Return [X, Y] of the center of cell containing provided text 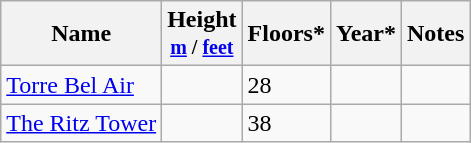
Year* [366, 34]
The Ritz Tower [82, 123]
Notes [435, 34]
Floors* [286, 34]
Heightm / feet [202, 34]
Name [82, 34]
Torre Bel Air [82, 85]
28 [286, 85]
38 [286, 123]
